Return [X, Y] of the center of cell containing provided text 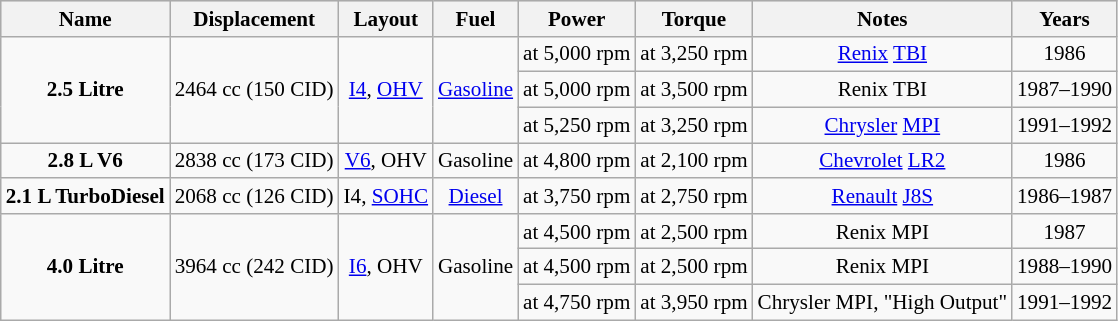
2464 cc (150 CID) [254, 89]
at 3,750 rpm [576, 196]
at 2,100 rpm [694, 160]
Years [1064, 18]
I6, OHV [386, 266]
1987–1990 [1064, 90]
Diesel [476, 196]
Chrysler MPI [882, 124]
I4, SOHC [386, 196]
Displacement [254, 18]
Layout [386, 18]
1988–1990 [1064, 266]
Chrysler MPI, "High Output" [882, 302]
Renault J8S [882, 196]
2.8 L V6 [86, 160]
1986–1987 [1064, 196]
3964 cc (242 CID) [254, 266]
Torque [694, 18]
2838 cc (173 CID) [254, 160]
at 3,950 rpm [694, 302]
at 2,750 rpm [694, 196]
Fuel [476, 18]
I4, OHV [386, 89]
4.0 Litre [86, 266]
Name [86, 18]
at 5,250 rpm [576, 124]
Chevrolet LR2 [882, 160]
Power [576, 18]
at 4,750 rpm [576, 302]
2068 cc (126 CID) [254, 196]
at 3,500 rpm [694, 90]
2.5 Litre [86, 89]
1987 [1064, 230]
V6, OHV [386, 160]
at 4,800 rpm [576, 160]
Notes [882, 18]
2.1 L TurboDiesel [86, 196]
